Return the (x, y) coordinate for the center point of the cell that contains the specified text.  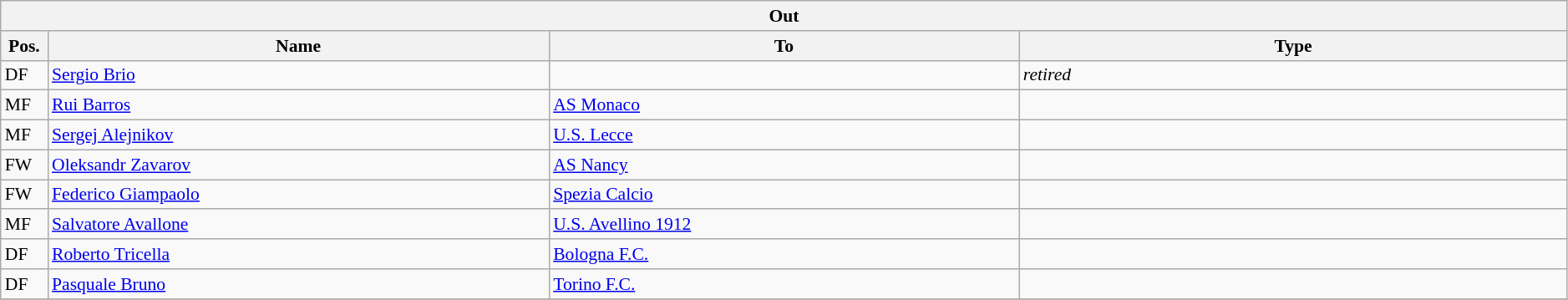
U.S. Lecce (784, 135)
Roberto Tricella (298, 254)
Out (784, 16)
Sergej Alejnikov (298, 135)
Type (1293, 46)
Sergio Brio (298, 75)
Spezia Calcio (784, 195)
Bologna F.C. (784, 254)
Federico Giampaolo (298, 195)
AS Monaco (784, 105)
AS Nancy (784, 165)
Pos. (24, 46)
retired (1293, 75)
Salvatore Avallone (298, 225)
Rui Barros (298, 105)
Name (298, 46)
Oleksandr Zavarov (298, 165)
Torino F.C. (784, 284)
Pasquale Bruno (298, 284)
To (784, 46)
U.S. Avellino 1912 (784, 225)
